Search for the cell housing the specified text and yield its [x, y] center coordinate. 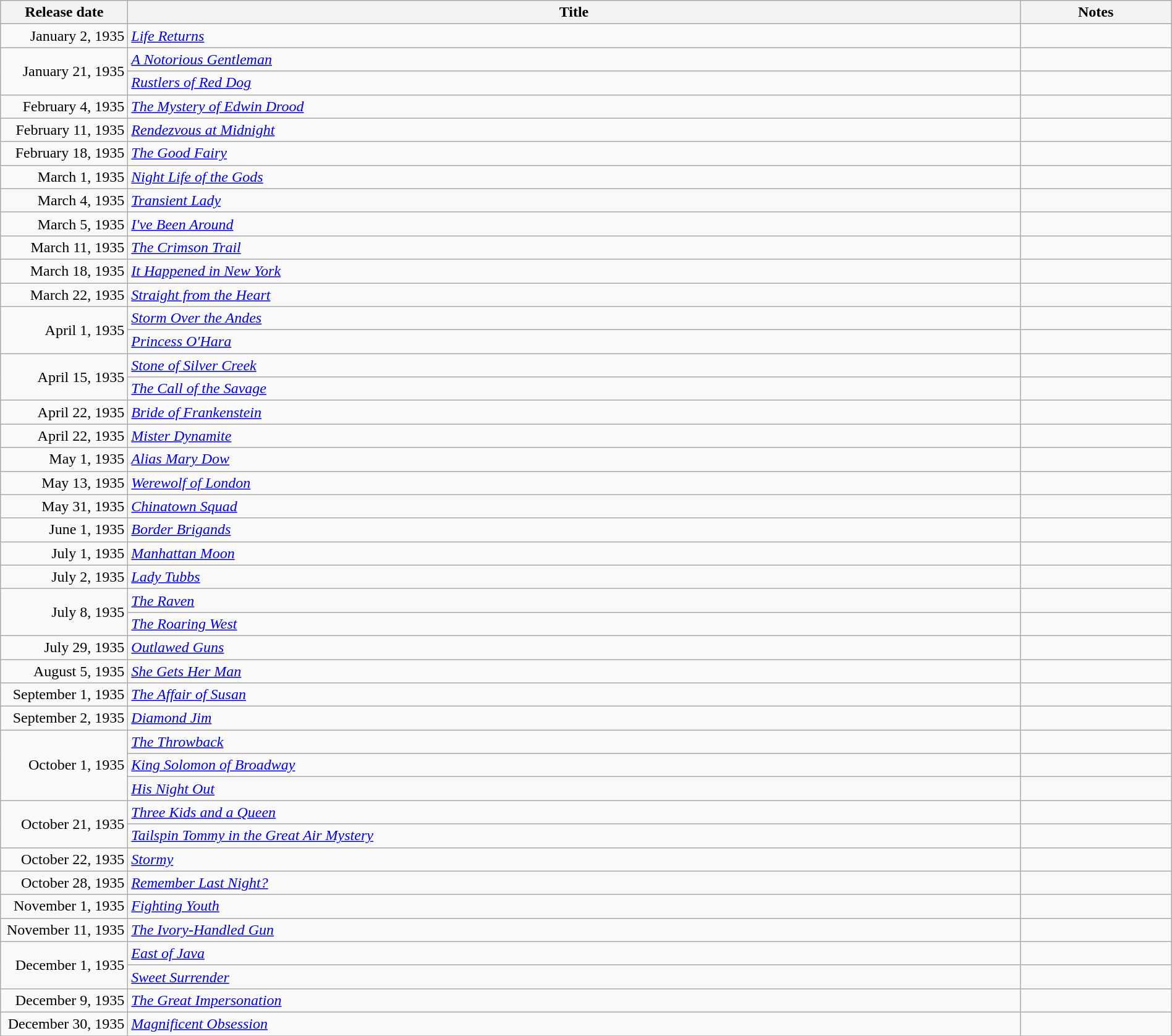
Alias Mary Dow [574, 459]
March 22, 1935 [64, 295]
April 15, 1935 [64, 377]
The Great Impersonation [574, 1000]
March 1, 1935 [64, 177]
Lady Tubbs [574, 577]
Outlawed Guns [574, 647]
October 28, 1935 [64, 883]
September 2, 1935 [64, 718]
She Gets Her Man [574, 671]
November 1, 1935 [64, 906]
The Raven [574, 600]
East of Java [574, 953]
July 2, 1935 [64, 577]
Diamond Jim [574, 718]
Manhattan Moon [574, 553]
The Crimson Trail [574, 247]
Tailspin Tommy in the Great Air Mystery [574, 836]
July 8, 1935 [64, 612]
Remember Last Night? [574, 883]
A Notorious Gentleman [574, 59]
Three Kids and a Queen [574, 812]
October 21, 1935 [64, 824]
August 5, 1935 [64, 671]
Mister Dynamite [574, 436]
October 22, 1935 [64, 859]
Stone of Silver Creek [574, 365]
January 2, 1935 [64, 36]
October 1, 1935 [64, 765]
July 1, 1935 [64, 553]
The Throwback [574, 742]
Sweet Surrender [574, 977]
Werewolf of London [574, 483]
February 11, 1935 [64, 130]
May 1, 1935 [64, 459]
Stormy [574, 859]
Bride of Frankenstein [574, 412]
Fighting Youth [574, 906]
The Ivory-Handled Gun [574, 930]
November 11, 1935 [64, 930]
February 4, 1935 [64, 106]
The Roaring West [574, 624]
Title [574, 12]
March 18, 1935 [64, 271]
June 1, 1935 [64, 530]
December 1, 1935 [64, 965]
I've Been Around [574, 224]
Night Life of the Gods [574, 177]
July 29, 1935 [64, 647]
March 11, 1935 [64, 247]
Magnificent Obsession [574, 1024]
March 4, 1935 [64, 200]
May 13, 1935 [64, 483]
Transient Lady [574, 200]
December 9, 1935 [64, 1000]
The Good Fairy [574, 153]
April 1, 1935 [64, 330]
Life Returns [574, 36]
Border Brigands [574, 530]
It Happened in New York [574, 271]
Release date [64, 12]
The Call of the Savage [574, 389]
Chinatown Squad [574, 506]
The Affair of Susan [574, 695]
Storm Over the Andes [574, 318]
Notes [1095, 12]
February 18, 1935 [64, 153]
March 5, 1935 [64, 224]
Rendezvous at Midnight [574, 130]
December 30, 1935 [64, 1024]
The Mystery of Edwin Drood [574, 106]
Straight from the Heart [574, 295]
September 1, 1935 [64, 695]
Rustlers of Red Dog [574, 83]
Princess O'Hara [574, 342]
His Night Out [574, 789]
January 21, 1935 [64, 71]
May 31, 1935 [64, 506]
King Solomon of Broadway [574, 765]
